From the cell containing the given text, extract its center point as [x, y] coordinate. 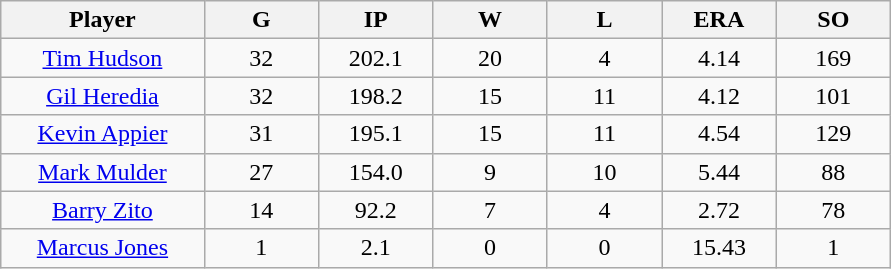
4.12 [719, 96]
202.1 [376, 58]
SO [834, 20]
Kevin Appier [102, 134]
Gil Heredia [102, 96]
198.2 [376, 96]
2.72 [719, 210]
129 [834, 134]
Barry Zito [102, 210]
88 [834, 172]
5.44 [719, 172]
IP [376, 20]
G [261, 20]
14 [261, 210]
Player [102, 20]
4.54 [719, 134]
W [490, 20]
101 [834, 96]
169 [834, 58]
4.14 [719, 58]
Marcus Jones [102, 248]
78 [834, 210]
92.2 [376, 210]
27 [261, 172]
15.43 [719, 248]
20 [490, 58]
31 [261, 134]
Mark Mulder [102, 172]
ERA [719, 20]
9 [490, 172]
195.1 [376, 134]
Tim Hudson [102, 58]
L [604, 20]
10 [604, 172]
154.0 [376, 172]
2.1 [376, 248]
7 [490, 210]
